Determine the [X, Y] coordinate at the center of the cell enclosing the given text.  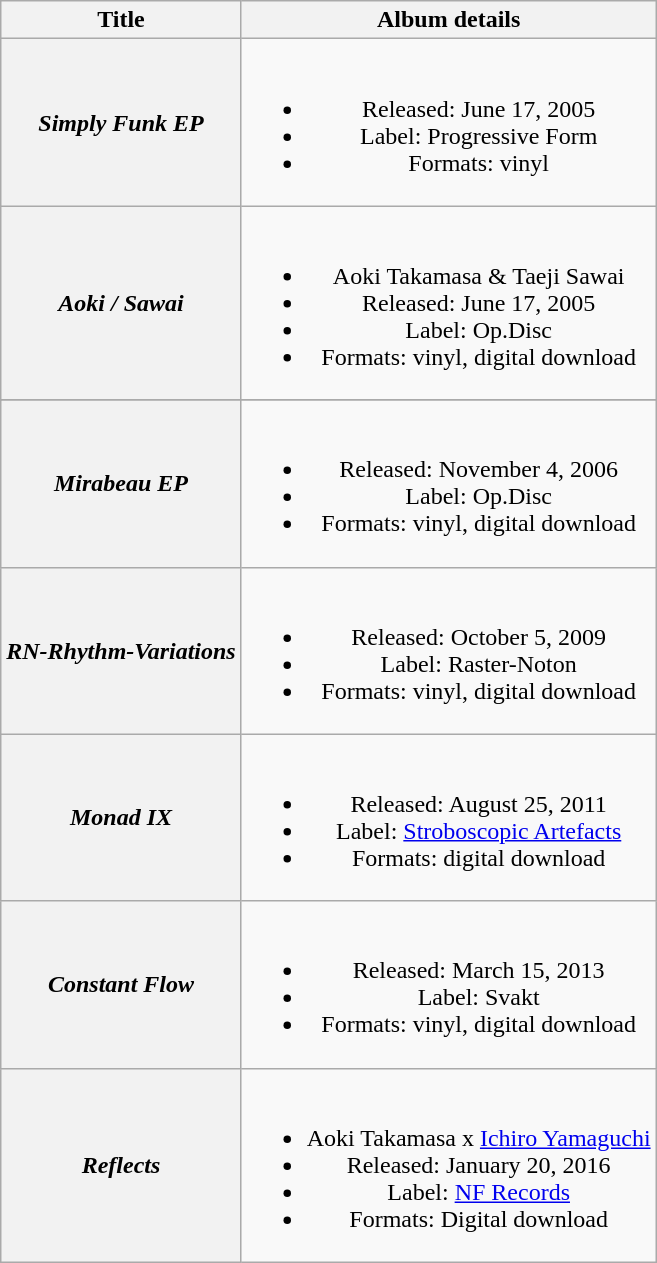
Released: March 15, 2013 Label: SvaktFormats: vinyl, digital download [448, 984]
Released: October 5, 2009 Label: Raster-NotonFormats: vinyl, digital download [448, 650]
Simply Funk EP [121, 122]
Released: June 17, 2005 Label: Progressive FormFormats: vinyl [448, 122]
Aoki Takamasa x Ichiro YamaguchiReleased: January 20, 2016 Label: NF RecordsFormats: Digital download [448, 1165]
Album details [448, 20]
Mirabeau EP [121, 484]
Aoki / Sawai [121, 303]
Released: August 25, 2011 Label: Stroboscopic ArtefactsFormats: digital download [448, 818]
Aoki Takamasa & Taeji SawaiReleased: June 17, 2005 Label: Op.DiscFormats: vinyl, digital download [448, 303]
Reflects [121, 1165]
Monad IX [121, 818]
Constant Flow [121, 984]
Released: November 4, 2006 Label: Op.DiscFormats: vinyl, digital download [448, 484]
Title [121, 20]
RN-Rhythm-Variations [121, 650]
